Scan for the cell matching the given text and deliver its [x, y] coordinate at center. 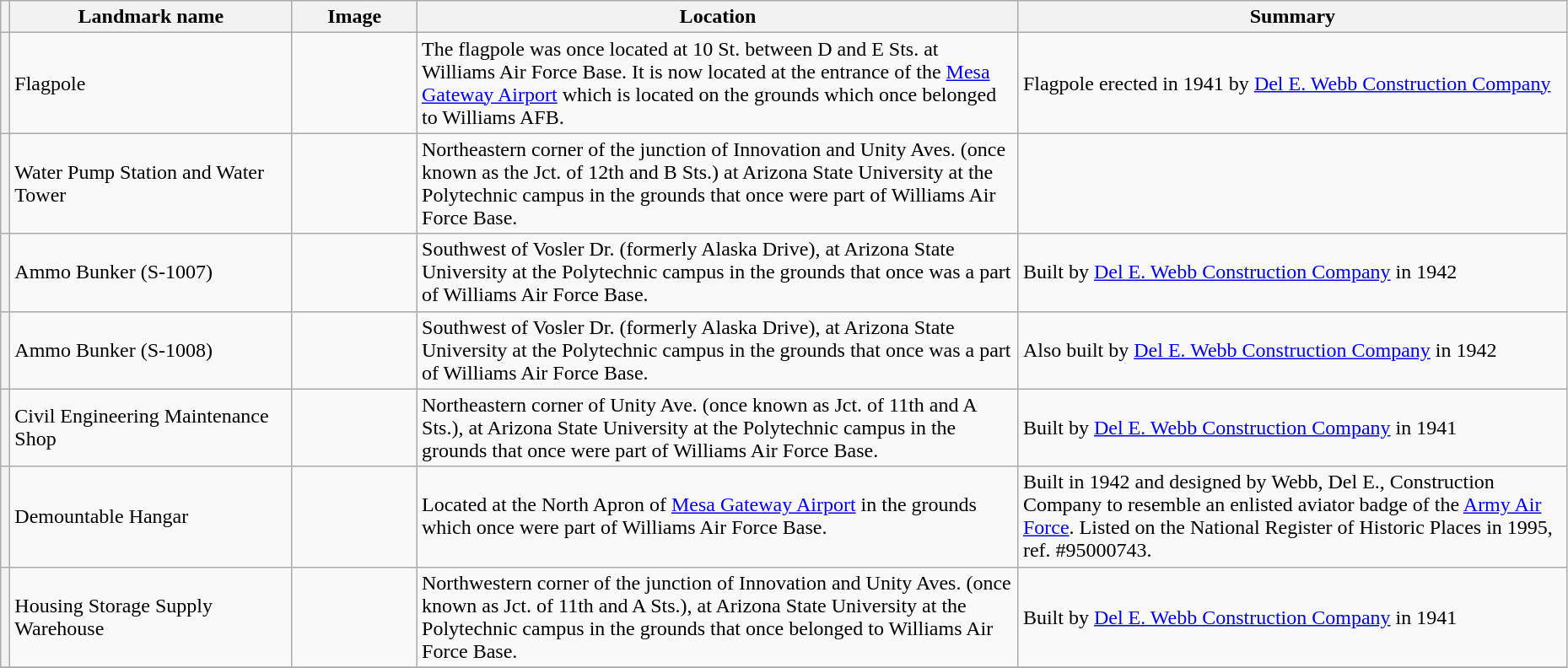
Water Pump Station and Water Tower [151, 184]
Landmark name [151, 17]
Summary [1292, 17]
Demountable Hangar [151, 516]
Ammo Bunker (S-1008) [151, 350]
Also built by Del E. Webb Construction Company in 1942 [1292, 350]
Location [719, 17]
Built by Del E. Webb Construction Company in 1942 [1292, 272]
Flagpole erected in 1941 by Del E. Webb Construction Company [1292, 83]
Located at the North Apron of Mesa Gateway Airport in the grounds which once were part of Williams Air Force Base. [719, 516]
Flagpole [151, 83]
Ammo Bunker (S-1007) [151, 272]
Housing Storage Supply Warehouse [151, 617]
Image [354, 17]
Civil Engineering Maintenance Shop [151, 428]
